For the text-containing cell, return its midpoint in [x, y] coordinate format. 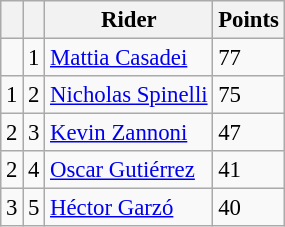
77 [248, 58]
Héctor Garzó [129, 208]
41 [248, 170]
47 [248, 133]
40 [248, 208]
5 [34, 208]
75 [248, 95]
Points [248, 20]
Kevin Zannoni [129, 133]
4 [34, 170]
Oscar Gutiérrez [129, 170]
Mattia Casadei [129, 58]
Nicholas Spinelli [129, 95]
Rider [129, 20]
